Search for the cell housing the specified text and yield its [X, Y] center coordinate. 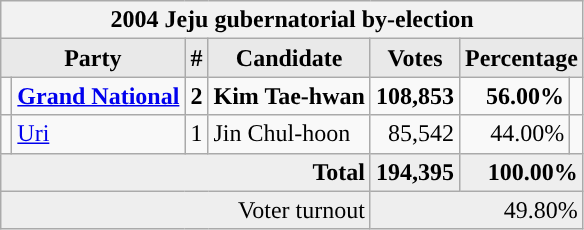
44.00% [514, 134]
85,542 [414, 134]
2 [196, 96]
108,853 [414, 96]
Votes [414, 58]
1 [196, 134]
# [196, 58]
2004 Jeju gubernatorial by-election [292, 20]
100.00% [521, 172]
Grand National [98, 96]
Party [93, 58]
56.00% [514, 96]
Voter turnout [186, 210]
194,395 [414, 172]
49.80% [476, 210]
Jin Chul-hoon [289, 134]
Uri [98, 134]
Total [186, 172]
Kim Tae-hwan [289, 96]
Percentage [521, 58]
Candidate [289, 58]
